Return (X, Y) of the center of cell containing provided text 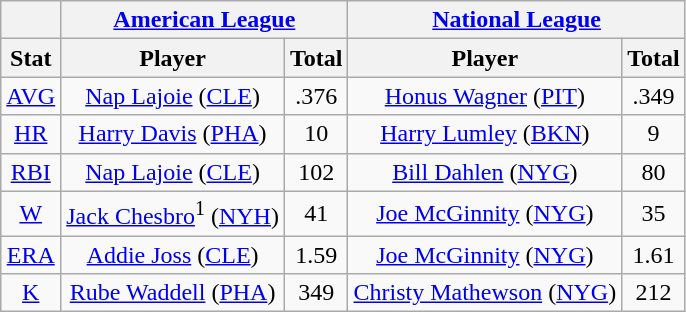
Harry Lumley (BKN) (485, 134)
RBI (31, 172)
Stat (31, 58)
Addie Joss (CLE) (173, 255)
K (31, 293)
National League (516, 20)
American League (204, 20)
349 (316, 293)
Honus Wagner (PIT) (485, 96)
212 (654, 293)
Bill Dahlen (NYG) (485, 172)
10 (316, 134)
1.59 (316, 255)
Harry Davis (PHA) (173, 134)
W (31, 214)
ERA (31, 255)
Jack Chesbro1 (NYH) (173, 214)
80 (654, 172)
35 (654, 214)
9 (654, 134)
1.61 (654, 255)
.349 (654, 96)
Rube Waddell (PHA) (173, 293)
.376 (316, 96)
41 (316, 214)
102 (316, 172)
AVG (31, 96)
HR (31, 134)
Christy Mathewson (NYG) (485, 293)
